Identify which cell holds the provided text, then report its (x, y) central coordinate. 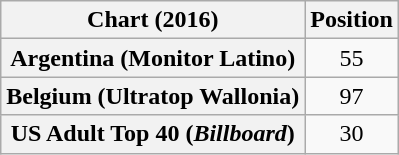
55 (352, 58)
US Adult Top 40 (Billboard) (153, 134)
30 (352, 134)
Belgium (Ultratop Wallonia) (153, 96)
Argentina (Monitor Latino) (153, 58)
Position (352, 20)
Chart (2016) (153, 20)
97 (352, 96)
